Capture the cell that displays the provided text and extract its (x, y) central coordinate. 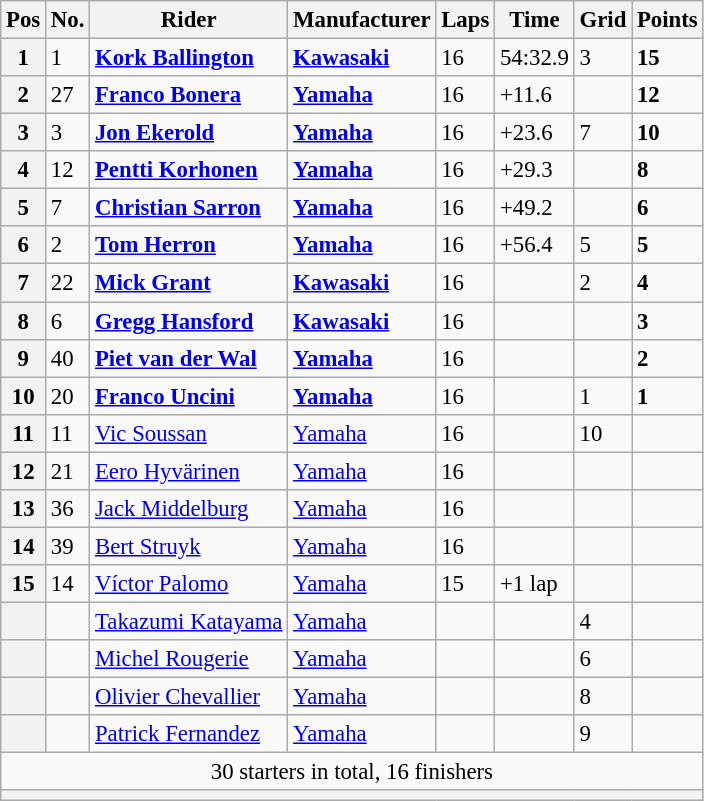
Takazumi Katayama (189, 621)
+49.2 (535, 208)
39 (68, 546)
Laps (466, 20)
22 (68, 283)
+1 lap (535, 584)
Piet van der Wal (189, 358)
Rider (189, 20)
Vic Soussan (189, 433)
Patrick Fernandez (189, 734)
Jack Middelburg (189, 509)
Mick Grant (189, 283)
+56.4 (535, 245)
No. (68, 20)
21 (68, 471)
40 (68, 358)
Pentti Korhonen (189, 170)
54:32.9 (535, 58)
Bert Struyk (189, 546)
Franco Uncini (189, 396)
Grid (602, 20)
+29.3 (535, 170)
Time (535, 20)
Points (668, 20)
Franco Bonera (189, 95)
27 (68, 95)
Víctor Palomo (189, 584)
Kork Ballington (189, 58)
Olivier Chevallier (189, 697)
Michel Rougerie (189, 659)
+23.6 (535, 133)
Gregg Hansford (189, 321)
Eero Hyvärinen (189, 471)
Pos (24, 20)
30 starters in total, 16 finishers (352, 772)
Jon Ekerold (189, 133)
Manufacturer (362, 20)
Christian Sarron (189, 208)
20 (68, 396)
+11.6 (535, 95)
36 (68, 509)
13 (24, 509)
Tom Herron (189, 245)
